Determine the [x, y] coordinate at the center of the cell enclosing the given text.  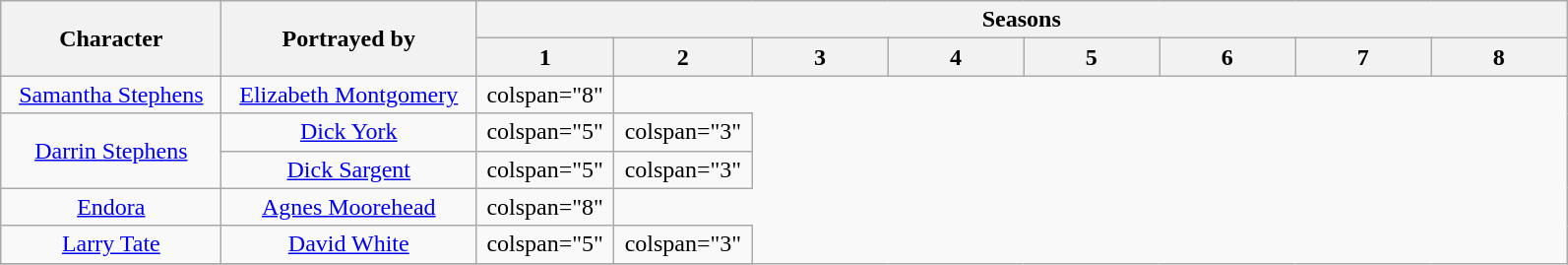
Seasons [1022, 20]
Character [111, 38]
Agnes Moorehead [348, 207]
Larry Tate [111, 244]
8 [1499, 57]
6 [1227, 57]
1 [545, 57]
Dick Sargent [348, 169]
5 [1092, 57]
3 [820, 57]
7 [1363, 57]
Samantha Stephens [111, 95]
2 [683, 57]
Dick York [348, 132]
David White [348, 244]
Darrin Stephens [111, 151]
4 [956, 57]
Endora [111, 207]
Portrayed by [348, 38]
Elizabeth Montgomery [348, 95]
